Return the [X, Y] coordinate for the center point of the cell that contains the specified text.  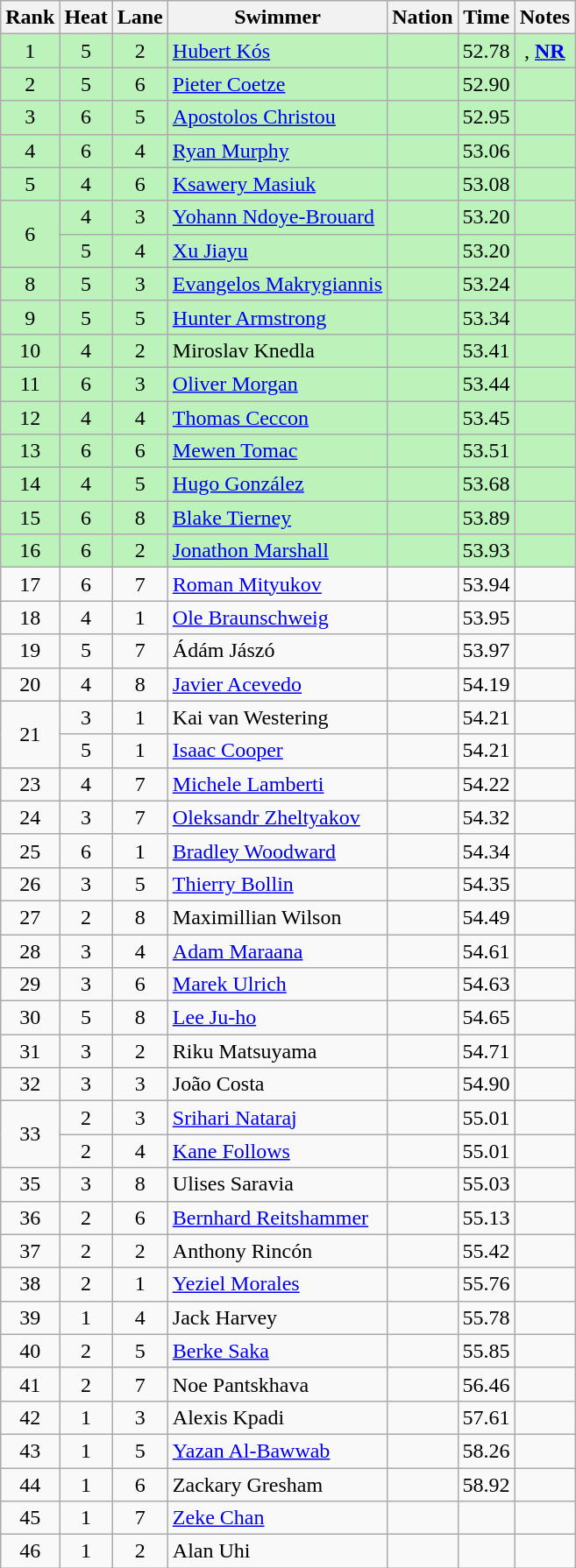
19 [30, 651]
38 [30, 1284]
54.90 [486, 1084]
Hubert Kós [277, 51]
Ksawery Masiuk [277, 184]
Berke Saka [277, 1351]
54.32 [486, 817]
28 [30, 950]
31 [30, 1051]
30 [30, 1018]
52.95 [486, 117]
11 [30, 384]
58.26 [486, 1451]
Yohann Ndoye-Brouard [277, 217]
Anthony Rincón [277, 1251]
Yeziel Morales [277, 1284]
53.41 [486, 350]
32 [30, 1084]
33 [30, 1134]
54.61 [486, 950]
56.46 [486, 1384]
10 [30, 350]
20 [30, 684]
57.61 [486, 1417]
37 [30, 1251]
55.42 [486, 1251]
45 [30, 1518]
23 [30, 784]
Jack Harvey [277, 1317]
54.65 [486, 1018]
João Costa [277, 1084]
53.51 [486, 451]
Kane Follows [277, 1151]
21 [30, 734]
Alexis Kpadi [277, 1417]
53.34 [486, 317]
Swimmer [277, 18]
24 [30, 817]
26 [30, 884]
Oleksandr Zheltyakov [277, 817]
Ole Braunschweig [277, 618]
14 [30, 484]
Evangelos Makrygiannis [277, 284]
54.19 [486, 684]
54.22 [486, 784]
55.13 [486, 1218]
53.24 [486, 284]
43 [30, 1451]
Rank [30, 18]
Adam Maraana [277, 950]
Heat [86, 18]
Michele Lamberti [277, 784]
Isaac Cooper [277, 751]
53.68 [486, 484]
35 [30, 1184]
Javier Acevedo [277, 684]
Apostolos Christou [277, 117]
17 [30, 584]
42 [30, 1417]
58.92 [486, 1485]
, NR [544, 51]
Pieter Coetze [277, 84]
54.63 [486, 985]
13 [30, 451]
Thierry Bollin [277, 884]
18 [30, 618]
Oliver Morgan [277, 384]
Thomas Ceccon [277, 418]
Bernhard Reitshammer [277, 1218]
Roman Mityukov [277, 584]
Hugo González [277, 484]
Hunter Armstrong [277, 317]
Noe Pantskhava [277, 1384]
41 [30, 1384]
Marek Ulrich [277, 985]
40 [30, 1351]
53.95 [486, 618]
53.97 [486, 651]
Nation [423, 18]
54.34 [486, 851]
12 [30, 418]
Riku Matsuyama [277, 1051]
Bradley Woodward [277, 851]
52.90 [486, 84]
55.78 [486, 1317]
27 [30, 917]
Notes [544, 18]
53.93 [486, 551]
44 [30, 1485]
Maximillian Wilson [277, 917]
25 [30, 851]
9 [30, 317]
Kai van Westering [277, 717]
53.89 [486, 518]
Ulises Saravia [277, 1184]
Ryan Murphy [277, 151]
16 [30, 551]
29 [30, 985]
Blake Tierney [277, 518]
Alan Uhi [277, 1551]
46 [30, 1551]
53.94 [486, 584]
39 [30, 1317]
55.85 [486, 1351]
53.45 [486, 418]
Lee Ju-ho [277, 1018]
Miroslav Knedla [277, 350]
36 [30, 1218]
Yazan Al-Bawwab [277, 1451]
53.08 [486, 184]
15 [30, 518]
Mewen Tomac [277, 451]
Jonathon Marshall [277, 551]
Xu Jiayu [277, 251]
53.44 [486, 384]
55.76 [486, 1284]
Lane [140, 18]
54.71 [486, 1051]
54.35 [486, 884]
54.49 [486, 917]
Zackary Gresham [277, 1485]
Srihari Nataraj [277, 1118]
Zeke Chan [277, 1518]
Ádám Jászó [277, 651]
55.03 [486, 1184]
52.78 [486, 51]
Time [486, 18]
53.06 [486, 151]
